Extract the (x, y) coordinate from the center of the cell holding the provided text.  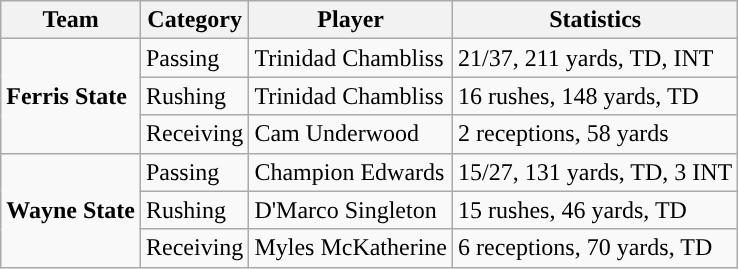
21/37, 211 yards, TD, INT (596, 58)
Wayne State (71, 210)
2 receptions, 58 yards (596, 134)
16 rushes, 148 yards, TD (596, 96)
Team (71, 20)
Player (351, 20)
Category (194, 20)
D'Marco Singleton (351, 210)
15 rushes, 46 yards, TD (596, 210)
Statistics (596, 20)
Cam Underwood (351, 134)
15/27, 131 yards, TD, 3 INT (596, 172)
Champion Edwards (351, 172)
Myles McKatherine (351, 248)
Ferris State (71, 96)
6 receptions, 70 yards, TD (596, 248)
